For the text-containing cell, return its midpoint in (x, y) coordinate format. 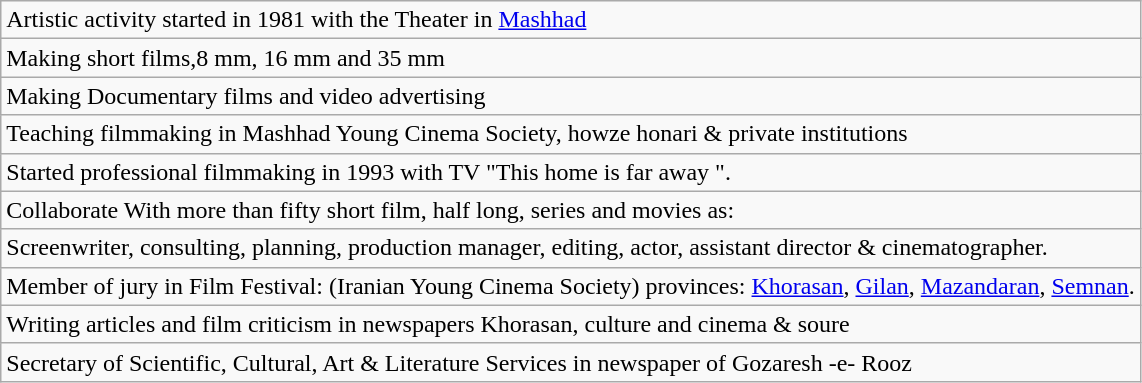
Started professional filmmaking in 1993 with TV "This home is far away ". (571, 172)
Screenwriter, consulting, planning, production manager, editing, actor, assistant director & cinematographer. (571, 248)
Member of jury in Film Festival: (Iranian Young Cinema Society) provinces: Khorasan, Gilan, Mazandaran, Semnan. (571, 286)
Artistic activity started in 1981 with the Theater in Mashhad (571, 20)
Secretary of Scientific, Cultural, Art & Literature Services in newspaper of Gozaresh -e- Rooz (571, 362)
Making short films,8 mm, 16 mm and 35 mm (571, 58)
Teaching filmmaking in Mashhad Young Cinema Society, howze honari & private institutions (571, 134)
Making Documentary films and video advertising (571, 96)
Collaborate With more than fifty short film, half long, series and movies as: (571, 210)
Writing articles and film criticism in newspapers Khorasan, culture and cinema & soure (571, 324)
